Search for the cell housing the specified text and yield its (X, Y) center coordinate. 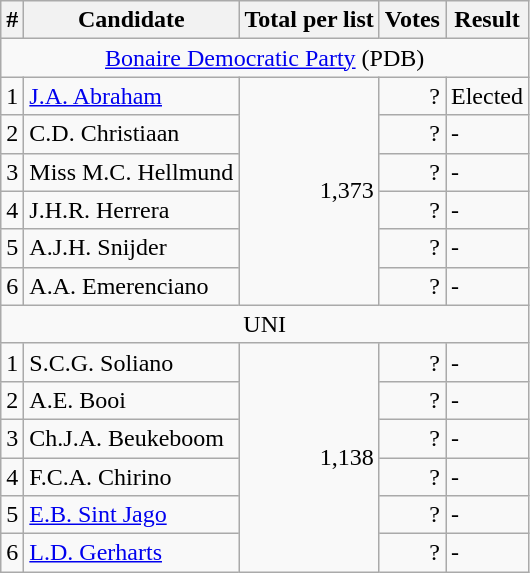
F.C.A. Chirino (132, 477)
Candidate (132, 20)
1,373 (309, 191)
A.A. Emerenciano (132, 286)
C.D. Christiaan (132, 134)
E.B. Sint Jago (132, 515)
Miss M.C. Hellmund (132, 172)
S.C.G. Soliano (132, 362)
Ch.J.A. Beukeboom (132, 438)
Result (488, 20)
L.D. Gerharts (132, 553)
J.A. Abraham (132, 96)
UNI (265, 324)
# (12, 20)
Votes (412, 20)
Total per list (309, 20)
J.H.R. Herrera (132, 210)
A.J.H. Snijder (132, 248)
Elected (488, 96)
A.E. Booi (132, 400)
1,138 (309, 457)
Bonaire Democratic Party (PDB) (265, 58)
